Capture the cell that displays the provided text and extract its (x, y) central coordinate. 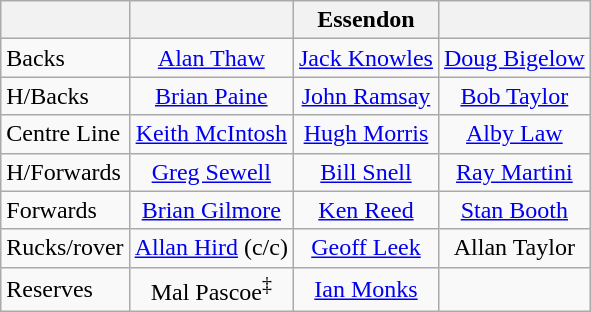
Allan Taylor (514, 248)
Ken Reed (366, 210)
Geoff Leek (366, 248)
Essendon (366, 20)
Brian Paine (211, 96)
Bill Snell (366, 172)
Keith McIntosh (211, 134)
Jack Knowles (366, 58)
Brian Gilmore (211, 210)
Allan Hird (c/c) (211, 248)
Bob Taylor (514, 96)
Mal Pascoe‡ (211, 290)
Centre Line (65, 134)
Stan Booth (514, 210)
Doug Bigelow (514, 58)
H/Backs (65, 96)
Ray Martini (514, 172)
Hugh Morris (366, 134)
Forwards (65, 210)
Ian Monks (366, 290)
Alby Law (514, 134)
Rucks/rover (65, 248)
H/Forwards (65, 172)
Reserves (65, 290)
Alan Thaw (211, 58)
Greg Sewell (211, 172)
John Ramsay (366, 96)
Backs (65, 58)
